Provide the (X, Y) coordinate of the cell's center where the given text is located.  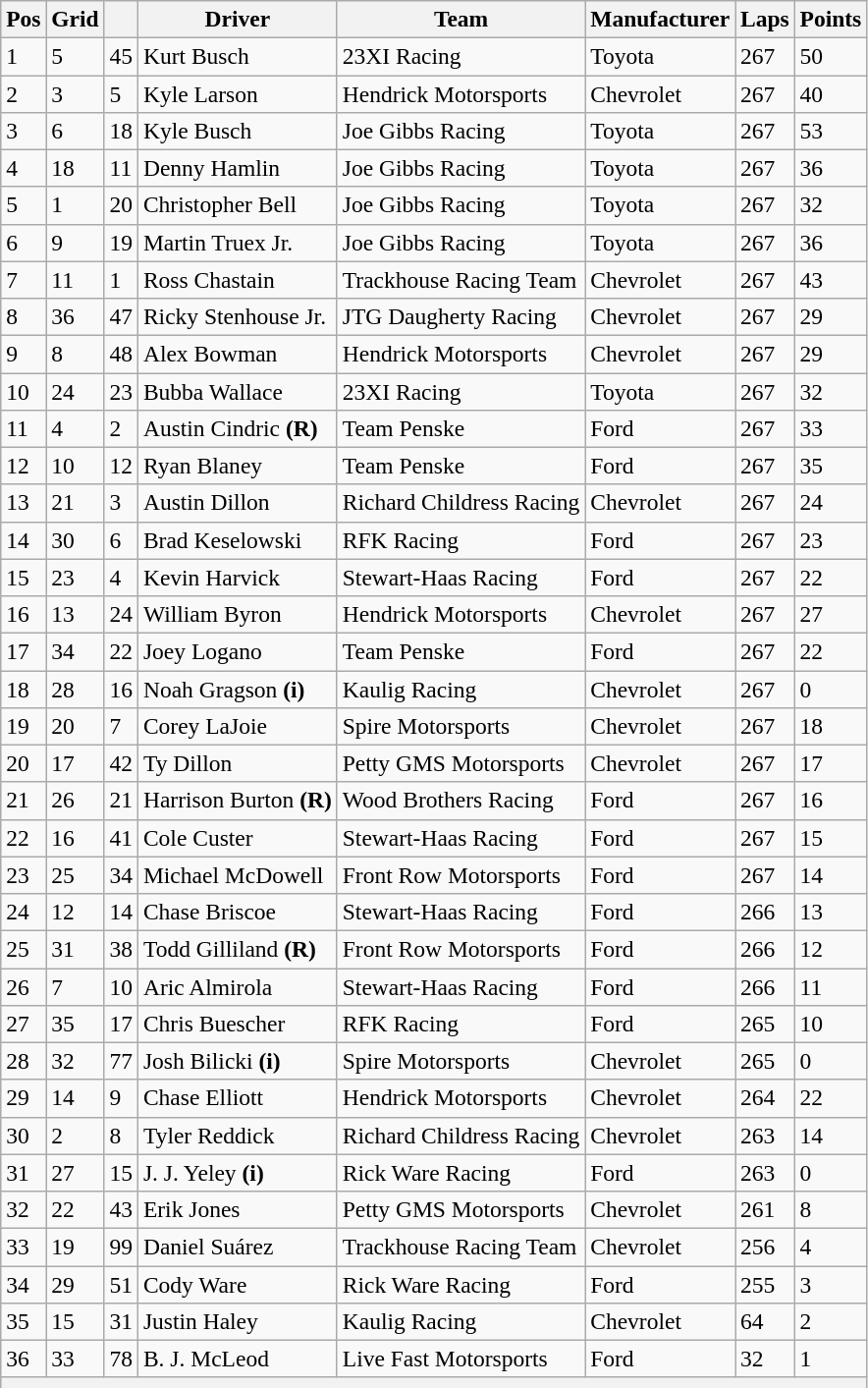
Michael McDowell (238, 875)
261 (766, 1209)
Austin Cindric (R) (238, 428)
Cody Ware (238, 1284)
Ty Dillon (238, 763)
64 (766, 1321)
Christopher Bell (238, 205)
255 (766, 1284)
Denny Hamlin (238, 168)
Noah Gragson (i) (238, 689)
B. J. McLeod (238, 1359)
Bubba Wallace (238, 391)
Manufacturer (660, 19)
Chase Elliott (238, 1098)
Todd Gilliland (R) (238, 949)
51 (121, 1284)
Corey LaJoie (238, 726)
77 (121, 1061)
William Byron (238, 614)
Erik Jones (238, 1209)
Josh Bilicki (i) (238, 1061)
Austin Dillon (238, 503)
Kyle Larson (238, 93)
Ross Chastain (238, 280)
Alex Bowman (238, 354)
264 (766, 1098)
99 (121, 1247)
256 (766, 1247)
Chase Briscoe (238, 912)
Daniel Suárez (238, 1247)
41 (121, 838)
Ricky Stenhouse Jr. (238, 316)
48 (121, 354)
Cole Custer (238, 838)
Driver (238, 19)
40 (831, 93)
Wood Brothers Racing (461, 801)
Kyle Busch (238, 131)
Pos (24, 19)
Joey Logano (238, 651)
JTG Daugherty Racing (461, 316)
Aric Almirola (238, 986)
Team (461, 19)
Kevin Harvick (238, 578)
Points (831, 19)
Justin Haley (238, 1321)
Harrison Burton (R) (238, 801)
Grid (75, 19)
J. J. Yeley (i) (238, 1173)
Ryan Blaney (238, 466)
Tyler Reddick (238, 1136)
45 (121, 56)
78 (121, 1359)
53 (831, 131)
Martin Truex Jr. (238, 243)
Brad Keselowski (238, 540)
Kurt Busch (238, 56)
47 (121, 316)
38 (121, 949)
Live Fast Motorsports (461, 1359)
42 (121, 763)
Laps (766, 19)
Chris Buescher (238, 1024)
50 (831, 56)
